Determine the (X, Y) coordinate at the center of the cell enclosing the given text.  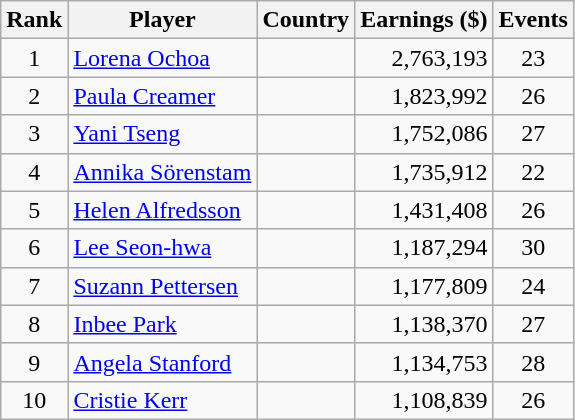
1,134,753 (424, 362)
1,138,370 (424, 324)
30 (533, 248)
1,752,086 (424, 134)
1 (34, 58)
6 (34, 248)
1,108,839 (424, 400)
Suzann Pettersen (162, 286)
1,177,809 (424, 286)
Rank (34, 20)
4 (34, 172)
Lee Seon-hwa (162, 248)
2,763,193 (424, 58)
Player (162, 20)
1,735,912 (424, 172)
28 (533, 362)
7 (34, 286)
5 (34, 210)
Earnings ($) (424, 20)
1,431,408 (424, 210)
9 (34, 362)
22 (533, 172)
10 (34, 400)
2 (34, 96)
Annika Sörenstam (162, 172)
Helen Alfredsson (162, 210)
Angela Stanford (162, 362)
Lorena Ochoa (162, 58)
23 (533, 58)
Cristie Kerr (162, 400)
Inbee Park (162, 324)
24 (533, 286)
Events (533, 20)
Country (306, 20)
3 (34, 134)
1,187,294 (424, 248)
Paula Creamer (162, 96)
1,823,992 (424, 96)
8 (34, 324)
Yani Tseng (162, 134)
